For the text-containing cell, return its midpoint in [x, y] coordinate format. 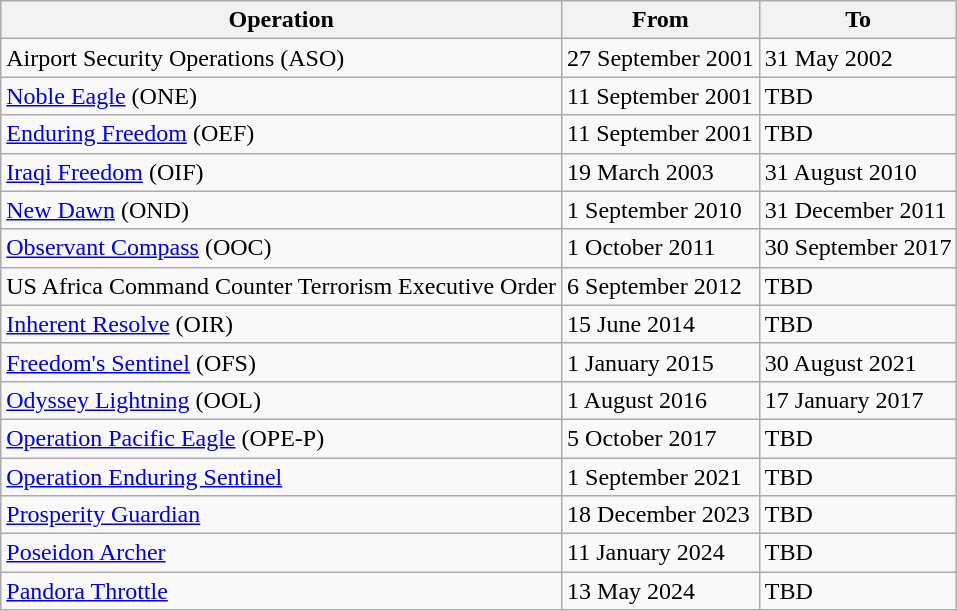
31 May 2002 [858, 58]
1 September 2010 [661, 210]
1 August 2016 [661, 400]
Operation Enduring Sentinel [282, 477]
Iraqi Freedom (OIF) [282, 172]
11 January 2024 [661, 553]
US Africa Command Counter Terrorism Executive Order [282, 286]
31 August 2010 [858, 172]
17 January 2017 [858, 400]
Noble Eagle (ONE) [282, 96]
19 March 2003 [661, 172]
Airport Security Operations (ASO) [282, 58]
Prosperity Guardian [282, 515]
Operation Pacific Eagle (OPE-P) [282, 438]
Enduring Freedom (OEF) [282, 134]
18 December 2023 [661, 515]
1 September 2021 [661, 477]
Pandora Throttle [282, 591]
27 September 2001 [661, 58]
30 September 2017 [858, 248]
13 May 2024 [661, 591]
To [858, 20]
Freedom's Sentinel (OFS) [282, 362]
1 January 2015 [661, 362]
6 September 2012 [661, 286]
15 June 2014 [661, 324]
Inherent Resolve (OIR) [282, 324]
1 October 2011 [661, 248]
From [661, 20]
Observant Compass (OOC) [282, 248]
30 August 2021 [858, 362]
Poseidon Archer [282, 553]
Odyssey Lightning (OOL) [282, 400]
5 October 2017 [661, 438]
31 December 2011 [858, 210]
New Dawn (OND) [282, 210]
Operation [282, 20]
